For the text-containing cell, return its midpoint in [X, Y] coordinate format. 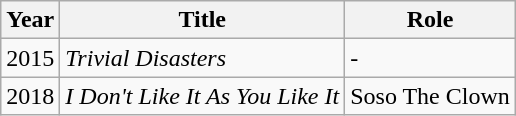
Title [202, 20]
2015 [30, 58]
- [430, 58]
2018 [30, 96]
Trivial Disasters [202, 58]
Year [30, 20]
Soso The Clown [430, 96]
Role [430, 20]
I Don't Like It As You Like It [202, 96]
